Identify which cell holds the provided text, then report its [X, Y] central coordinate. 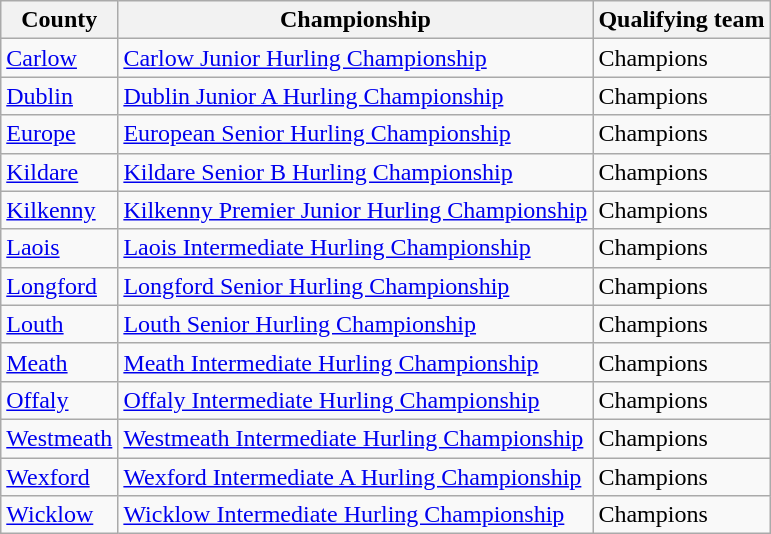
Wicklow Intermediate Hurling Championship [356, 515]
Wicklow [60, 515]
Kildare Senior B Hurling Championship [356, 172]
Carlow [60, 58]
Qualifying team [682, 20]
Kilkenny [60, 210]
Meath Intermediate Hurling Championship [356, 362]
Laois [60, 248]
Wexford [60, 477]
Laois Intermediate Hurling Championship [356, 248]
Carlow Junior Hurling Championship [356, 58]
Kildare [60, 172]
Offaly Intermediate Hurling Championship [356, 400]
Kilkenny Premier Junior Hurling Championship [356, 210]
European Senior Hurling Championship [356, 134]
Louth Senior Hurling Championship [356, 324]
Louth [60, 324]
Longford Senior Hurling Championship [356, 286]
Dublin [60, 96]
Meath [60, 362]
Offaly [60, 400]
Wexford Intermediate A Hurling Championship [356, 477]
Championship [356, 20]
County [60, 20]
Longford [60, 286]
Europe [60, 134]
Westmeath Intermediate Hurling Championship [356, 438]
Westmeath [60, 438]
Dublin Junior A Hurling Championship [356, 96]
